Identify which cell holds the provided text, then report its (x, y) central coordinate. 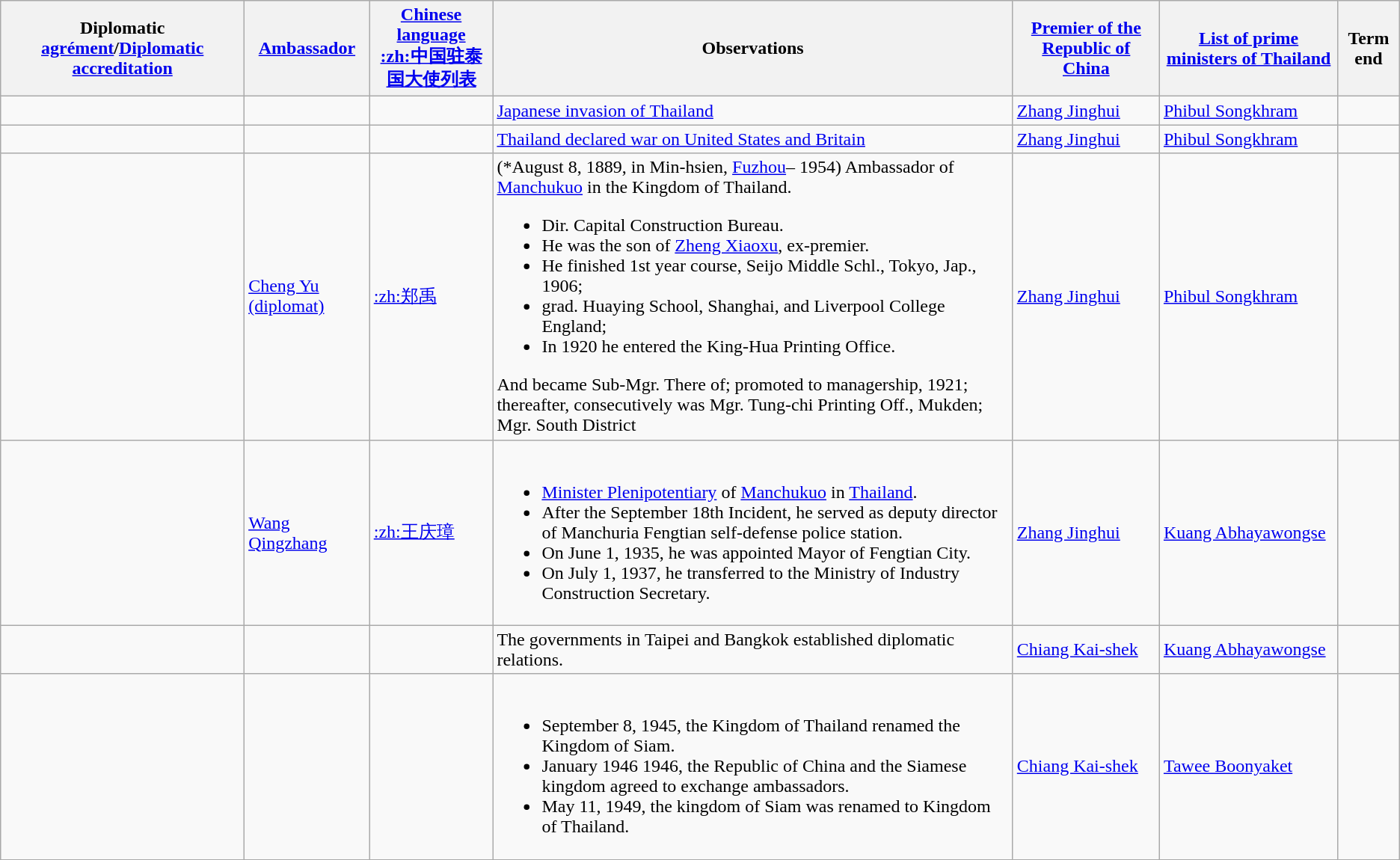
Term end (1369, 49)
Diplomatic agrément/Diplomatic accreditation (123, 49)
:zh:王庆璋 (431, 532)
Japanese invasion of Thailand (752, 111)
List of prime ministers of Thailand (1248, 49)
Observations (752, 49)
The governments in Taipei and Bangkok established diplomatic relations. (752, 649)
Ambassador (307, 49)
Chinese language:zh:中国驻泰国大使列表 (431, 49)
Wang Qingzhang (307, 532)
Premier of the Republic of China (1086, 49)
:zh:郑禹 (431, 296)
Tawee Boonyaket (1248, 767)
Thailand declared war on United States and Britain (752, 139)
Cheng Yu (diplomat) (307, 296)
